Determine the [X, Y] coordinate at the center of the cell enclosing the given text.  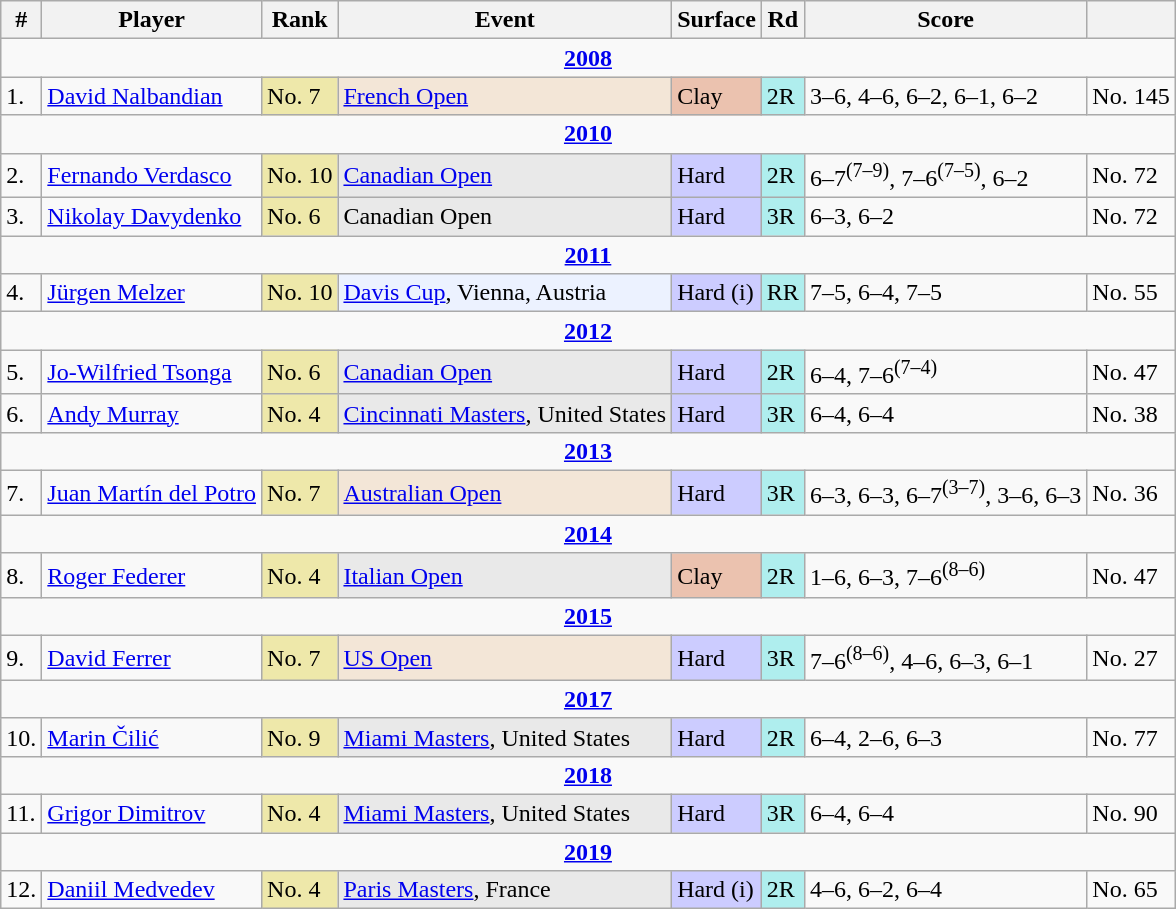
3. [22, 217]
No. 55 [1131, 293]
4. [22, 293]
Fernando Verdasco [152, 176]
2012 [588, 331]
No. 27 [1131, 658]
Rd [782, 20]
2011 [588, 255]
Daniil Medvedev [152, 890]
RR [782, 293]
2019 [588, 852]
US Open [505, 658]
8. [22, 576]
12. [22, 890]
7–5, 6–4, 7–5 [945, 293]
6–4, 2–6, 6–3 [945, 737]
Marin Čilić [152, 737]
Jo-Wilfried Tsonga [152, 372]
No. 65 [1131, 890]
6–3, 6–3, 6–7(3–7), 3–6, 6–3 [945, 492]
2014 [588, 534]
David Nalbandian [152, 96]
4–6, 6–2, 6–4 [945, 890]
No. 36 [1131, 492]
No. 90 [1131, 813]
Grigor Dimitrov [152, 813]
Cincinnati Masters, United States [505, 413]
Jürgen Melzer [152, 293]
2008 [588, 58]
# [22, 20]
Roger Federer [152, 576]
9. [22, 658]
2018 [588, 775]
1–6, 6–3, 7–6(8–6) [945, 576]
6–3, 6–2 [945, 217]
French Open [505, 96]
No. 38 [1131, 413]
Surface [717, 20]
Andy Murray [152, 413]
2013 [588, 451]
Australian Open [505, 492]
Score [945, 20]
Paris Masters, France [505, 890]
11. [22, 813]
7–6(8–6), 4–6, 6–3, 6–1 [945, 658]
Player [152, 20]
Rank [300, 20]
No. 9 [300, 737]
10. [22, 737]
1. [22, 96]
2017 [588, 699]
5. [22, 372]
No. 145 [1131, 96]
Davis Cup, Vienna, Austria [505, 293]
6–4, 7–6(7–4) [945, 372]
2010 [588, 134]
6–7(7–9), 7–6(7–5), 6–2 [945, 176]
Juan Martín del Potro [152, 492]
7. [22, 492]
3–6, 4–6, 6–2, 6–1, 6–2 [945, 96]
Italian Open [505, 576]
2. [22, 176]
David Ferrer [152, 658]
No. 77 [1131, 737]
Event [505, 20]
6. [22, 413]
Nikolay Davydenko [152, 217]
2015 [588, 617]
